From the cell containing the given text, extract its center point as [x, y] coordinate. 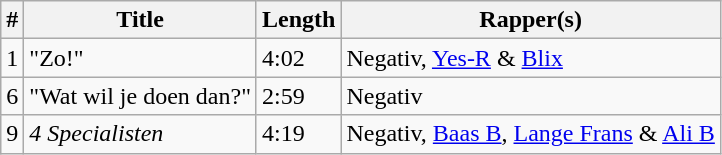
2:59 [298, 96]
Negativ, Yes-R & Blix [530, 58]
Rapper(s) [530, 20]
Length [298, 20]
Negativ [530, 96]
4 Specialisten [140, 134]
Negativ, Baas B, Lange Frans & Ali B [530, 134]
4:19 [298, 134]
6 [12, 96]
1 [12, 58]
9 [12, 134]
"Zo!" [140, 58]
Title [140, 20]
# [12, 20]
"Wat wil je doen dan?" [140, 96]
4:02 [298, 58]
